Scan for the cell matching the given text and deliver its (X, Y) coordinate at center. 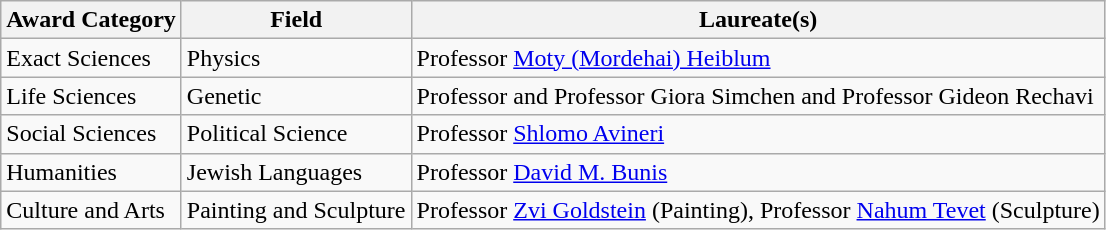
Professor and Professor Giora Simchen and Professor Gideon Rechavi (758, 96)
Humanities (92, 172)
Physics (296, 58)
Professor David M. Bunis (758, 172)
Professor Zvi Goldstein (Painting), Professor Nahum Tevet (Sculpture) (758, 210)
Laureate(s) (758, 20)
Award Category (92, 20)
Social Sciences (92, 134)
Exact Sciences (92, 58)
Painting and Sculpture (296, 210)
Culture and Arts (92, 210)
Life Sciences (92, 96)
Field (296, 20)
Jewish Languages (296, 172)
Professor Moty (Mordehai) Heiblum (758, 58)
Professor Shlomo Avineri (758, 134)
Genetic (296, 96)
Political Science (296, 134)
